Identify which cell holds the provided text, then report its [X, Y] central coordinate. 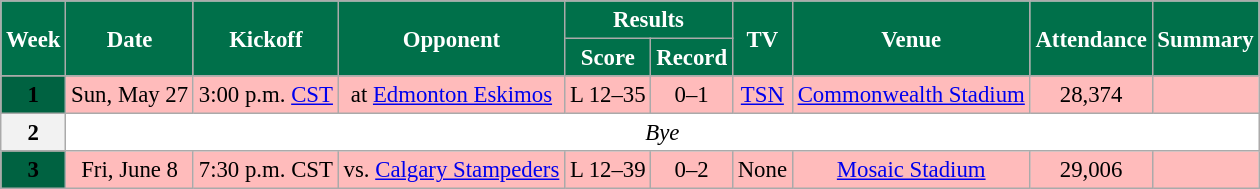
0–1 [692, 95]
Attendance [1091, 38]
Fri, June 8 [130, 170]
None [762, 170]
Summary [1206, 38]
Venue [911, 38]
Commonwealth Stadium [911, 95]
28,374 [1091, 95]
Week [34, 38]
Bye [662, 133]
L 12–35 [608, 95]
7:30 p.m. CST [266, 170]
Opponent [451, 38]
29,006 [1091, 170]
TV [762, 38]
2 [34, 133]
L 12–39 [608, 170]
Record [692, 58]
vs. Calgary Stampeders [451, 170]
Sun, May 27 [130, 95]
3 [34, 170]
Date [130, 38]
Mosaic Stadium [911, 170]
Kickoff [266, 38]
0–2 [692, 170]
Results [649, 20]
at Edmonton Eskimos [451, 95]
1 [34, 95]
Score [608, 58]
TSN [762, 95]
3:00 p.m. CST [266, 95]
